Scan for the cell matching the given text and deliver its [X, Y] coordinate at center. 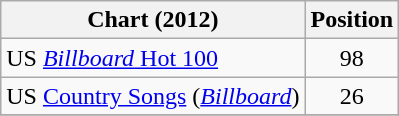
US Billboard Hot 100 [153, 58]
26 [352, 96]
Position [352, 20]
US Country Songs (Billboard) [153, 96]
98 [352, 58]
Chart (2012) [153, 20]
